Detect which cell encompasses the target text, then output its [x, y] center coordinate. 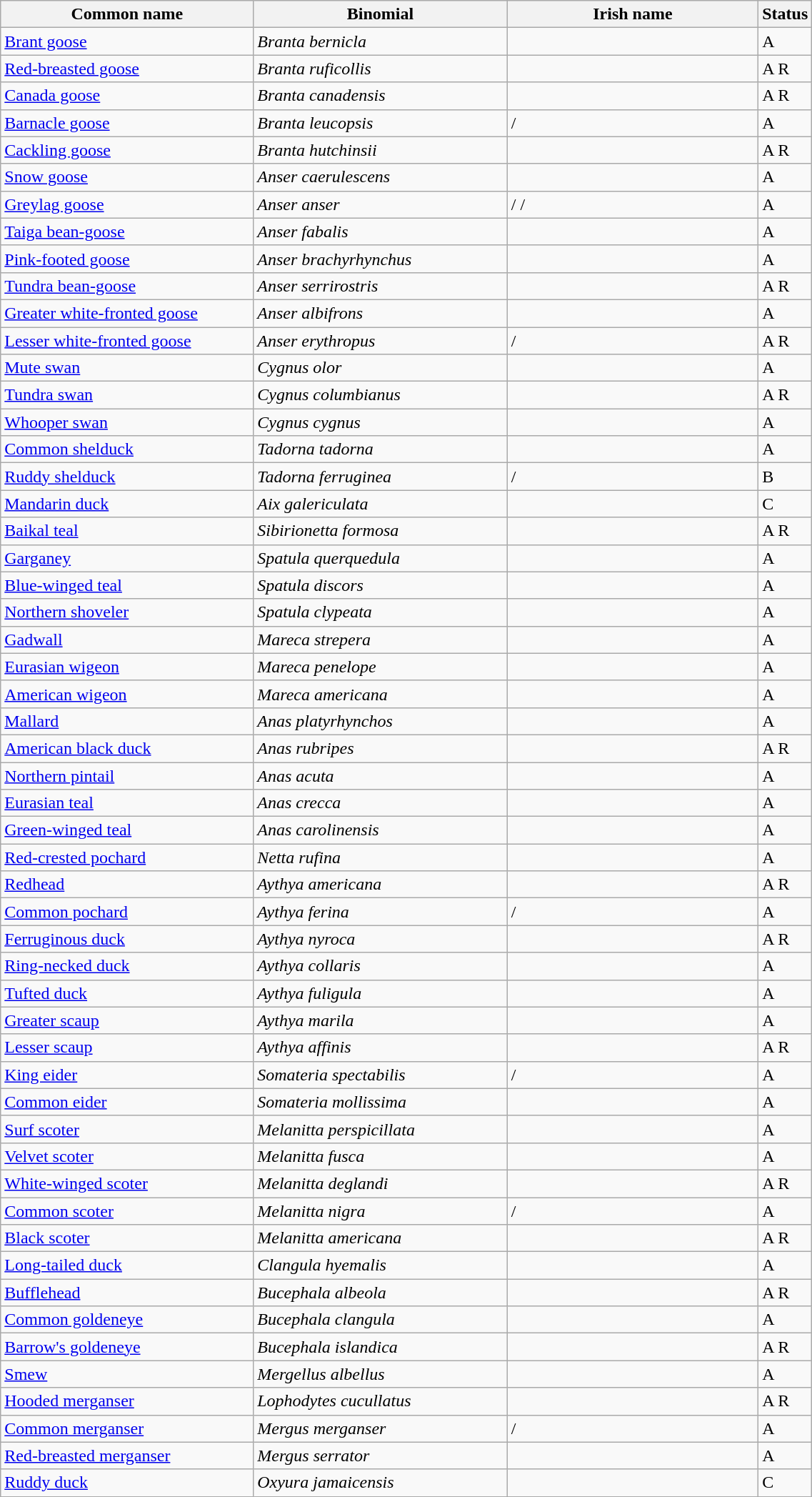
Snow goose [127, 177]
Aythya affinis [381, 1048]
Binomial [381, 14]
Velvet scoter [127, 1156]
Common goldeneye [127, 1320]
Oxyura jamaicensis [381, 1483]
Whooper swan [127, 422]
Aythya marila [381, 1020]
Gadwall [127, 640]
Cygnus olor [381, 368]
/ / [633, 204]
Ring-necked duck [127, 966]
Branta bernicla [381, 41]
Sibirionetta formosa [381, 531]
Red-breasted merganser [127, 1456]
Branta hutchinsii [381, 150]
American black duck [127, 748]
Anser anser [381, 204]
Mergus serrator [381, 1456]
Barrow's goldeneye [127, 1347]
Mergellus albellus [381, 1374]
Mareca americana [381, 694]
Mallard [127, 721]
Canada goose [127, 96]
Northern pintail [127, 775]
Smew [127, 1374]
Redhead [127, 885]
Anas platyrhynchos [381, 721]
Aythya collaris [381, 966]
Aythya nyroca [381, 939]
Lesser white-fronted goose [127, 341]
Surf scoter [127, 1129]
Anas rubripes [381, 748]
Irish name [633, 14]
Long-tailed duck [127, 1265]
Anas crecca [381, 803]
Aix galericulata [381, 504]
Lophodytes cucullatus [381, 1401]
Cygnus cygnus [381, 422]
Garganey [127, 558]
Spatula querquedula [381, 558]
Somateria spectabilis [381, 1075]
Green-winged teal [127, 830]
Mareca strepera [381, 640]
Brant goose [127, 41]
Black scoter [127, 1238]
Anser serrirostris [381, 286]
Spatula clypeata [381, 612]
Barnacle goose [127, 123]
Mute swan [127, 368]
Branta ruficollis [381, 69]
Bufflehead [127, 1293]
Tufted duck [127, 993]
Common eider [127, 1102]
Tadorna tadorna [381, 449]
Blue-winged teal [127, 585]
Anser caerulescens [381, 177]
Cackling goose [127, 150]
Pink-footed goose [127, 259]
B [786, 477]
Aythya ferina [381, 912]
Common name [127, 14]
Bucephala islandica [381, 1347]
Common merganser [127, 1428]
Melanitta nigra [381, 1211]
Greylag goose [127, 204]
Melanitta fusca [381, 1156]
Greater white-fronted goose [127, 313]
Anser fabalis [381, 232]
Eurasian wigeon [127, 667]
Aythya fuligula [381, 993]
Baikal teal [127, 531]
Red-breasted goose [127, 69]
Melanitta perspicillata [381, 1129]
Aythya americana [381, 885]
Eurasian teal [127, 803]
Melanitta deglandi [381, 1183]
Tundra swan [127, 395]
Lesser scaup [127, 1048]
Taiga bean-goose [127, 232]
Anser albifrons [381, 313]
Clangula hyemalis [381, 1265]
Common scoter [127, 1211]
Branta leucopsis [381, 123]
Bucephala clangula [381, 1320]
Melanitta americana [381, 1238]
Status [786, 14]
American wigeon [127, 694]
Ferruginous duck [127, 939]
Ruddy shelduck [127, 477]
Anas acuta [381, 775]
Branta canadensis [381, 96]
Common pochard [127, 912]
Greater scaup [127, 1020]
Ruddy duck [127, 1483]
Anser erythropus [381, 341]
Spatula discors [381, 585]
White-winged scoter [127, 1183]
Hooded merganser [127, 1401]
Mergus merganser [381, 1428]
Anas carolinensis [381, 830]
Anser brachyrhynchus [381, 259]
King eider [127, 1075]
Northern shoveler [127, 612]
Tundra bean-goose [127, 286]
Netta rufina [381, 857]
Cygnus columbianus [381, 395]
Mandarin duck [127, 504]
Bucephala albeola [381, 1293]
Common shelduck [127, 449]
Tadorna ferruginea [381, 477]
Red-crested pochard [127, 857]
Mareca penelope [381, 667]
Somateria mollissima [381, 1102]
